Return the [x, y] coordinate for the center point of the cell that contains the specified text.  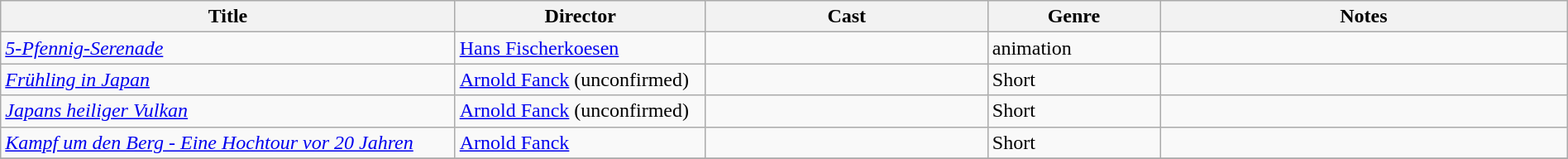
Arnold Fanck [581, 142]
Hans Fischerkoesen [581, 48]
Notes [1365, 17]
5-Pfennig-Serenade [228, 48]
Cast [847, 17]
Title [228, 17]
animation [1073, 48]
Frühling in Japan [228, 79]
Genre [1073, 17]
Japans heiliger Vulkan [228, 111]
Kampf um den Berg - Eine Hochtour vor 20 Jahren [228, 142]
Director [581, 17]
